Identify which cell holds the provided text, then report its (X, Y) central coordinate. 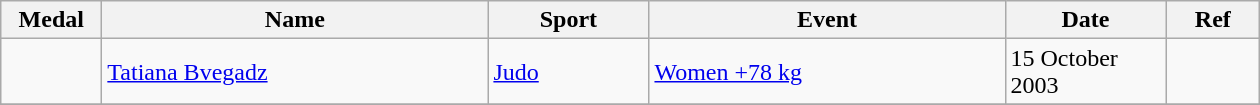
Sport (568, 20)
15 October 2003 (1086, 72)
Women +78 kg (827, 72)
Date (1086, 20)
Medal (52, 20)
Tatiana Bvegadz (295, 72)
Event (827, 20)
Name (295, 20)
Judo (568, 72)
Ref (1213, 20)
